Return the [x, y] coordinate for the center point of the cell that contains the specified text.  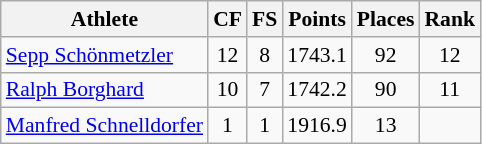
CF [228, 19]
Places [386, 19]
Points [316, 19]
1742.2 [316, 90]
92 [386, 55]
10 [228, 90]
Athlete [104, 19]
8 [264, 55]
Rank [450, 19]
Sepp Schönmetzler [104, 55]
FS [264, 19]
7 [264, 90]
13 [386, 126]
Manfred Schnelldorfer [104, 126]
1916.9 [316, 126]
1743.1 [316, 55]
Ralph Borghard [104, 90]
11 [450, 90]
90 [386, 90]
